Identify which cell holds the provided text, then report its [X, Y] central coordinate. 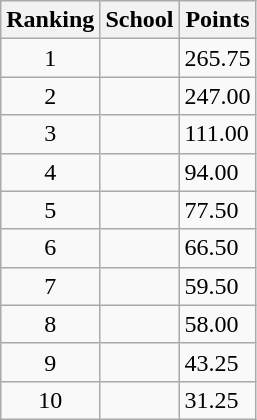
5 [50, 210]
58.00 [218, 324]
111.00 [218, 134]
7 [50, 286]
6 [50, 248]
66.50 [218, 248]
31.25 [218, 400]
247.00 [218, 96]
4 [50, 172]
School [140, 20]
Points [218, 20]
2 [50, 96]
3 [50, 134]
9 [50, 362]
59.50 [218, 286]
8 [50, 324]
77.50 [218, 210]
10 [50, 400]
43.25 [218, 362]
265.75 [218, 58]
94.00 [218, 172]
1 [50, 58]
Ranking [50, 20]
